For the text-containing cell, return its midpoint in [x, y] coordinate format. 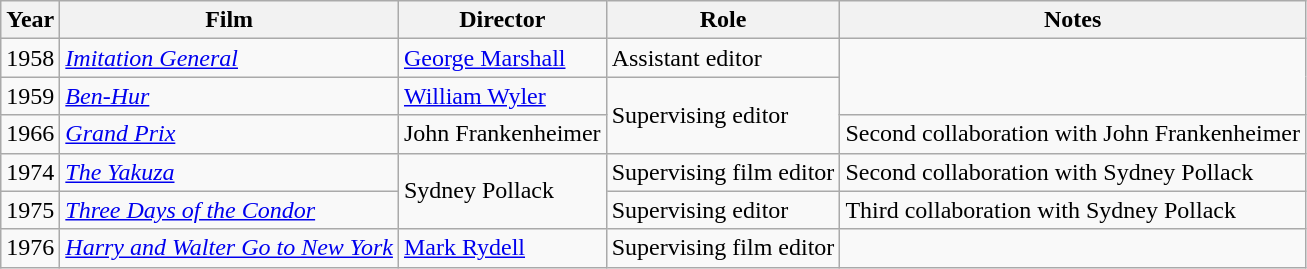
William Wyler [502, 96]
Director [502, 20]
Three Days of the Condor [230, 210]
Role [723, 20]
Sydney Pollack [502, 191]
Mark Rydell [502, 248]
Second collaboration with John Frankenheimer [1073, 134]
Film [230, 20]
Imitation General [230, 58]
1958 [30, 58]
Second collaboration with Sydney Pollack [1073, 172]
1959 [30, 96]
Ben-Hur [230, 96]
1966 [30, 134]
Assistant editor [723, 58]
1975 [30, 210]
John Frankenheimer [502, 134]
Notes [1073, 20]
1974 [30, 172]
Third collaboration with Sydney Pollack [1073, 210]
George Marshall [502, 58]
The Yakuza [230, 172]
1976 [30, 248]
Grand Prix [230, 134]
Year [30, 20]
Harry and Walter Go to New York [230, 248]
